Locate the cell with the specified text and output its (x, y) center coordinate. 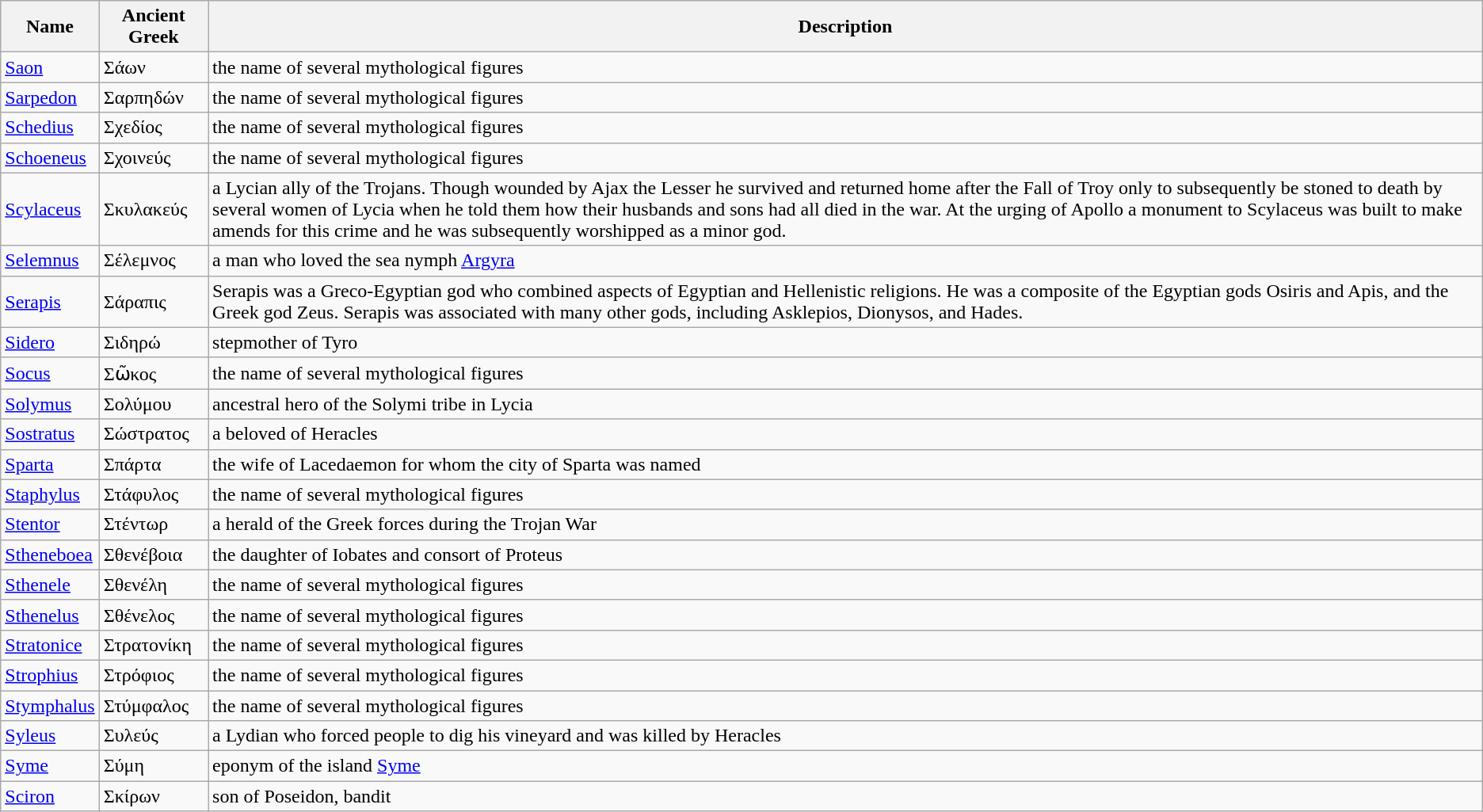
son of Poseidon, bandit (846, 796)
a Lydian who forced people to dig his vineyard and was killed by Heracles (846, 736)
Solymus (50, 404)
Sidero (50, 342)
Σάων (154, 67)
Stratonice (50, 645)
Staphylus (50, 494)
Σθενέλη (154, 585)
Name (50, 27)
Σέλεμνος (154, 261)
Stheneboea (50, 555)
Ancient Greek (154, 27)
Sciron (50, 796)
Σθένελος (154, 615)
Sostratus (50, 434)
Selemnus (50, 261)
Συλεύς (154, 736)
Sthenele (50, 585)
eponym of the island Syme (846, 766)
a man who loved the sea nymph Argyra (846, 261)
Serapis (50, 301)
Description (846, 27)
Σώστρατος (154, 434)
Schedius (50, 128)
Σκυλακεύς (154, 209)
Σχοινεύς (154, 158)
Sparta (50, 464)
stepmother of Tyro (846, 342)
Sthenelus (50, 615)
a beloved of Heracles (846, 434)
Στρόφιος (154, 675)
Σολύμου (154, 404)
Σπάρτα (154, 464)
Σιδηρώ (154, 342)
Σκίρων (154, 796)
Sarpedon (50, 97)
Στύμφαλος (154, 706)
Syme (50, 766)
ancestral hero of the Solymi tribe in Lycia (846, 404)
Σχεδίος (154, 128)
Schoeneus (50, 158)
the wife of Lacedaemon for whom the city of Sparta was named (846, 464)
Syleus (50, 736)
Στρατoνίκη (154, 645)
Στέντωρ (154, 524)
Σάραπις (154, 301)
Stymphalus (50, 706)
Socus (50, 373)
Στάφυλος (154, 494)
Saon (50, 67)
Σαρπηδών (154, 97)
Σθενέβοια (154, 555)
a herald of the Greek forces during the Trojan War (846, 524)
Strophius (50, 675)
Σῶκος (154, 373)
the daughter of Iobates and consort of Proteus (846, 555)
Σύμη (154, 766)
Stentor (50, 524)
Scylaceus (50, 209)
